For the text-containing cell, return its midpoint in (x, y) coordinate format. 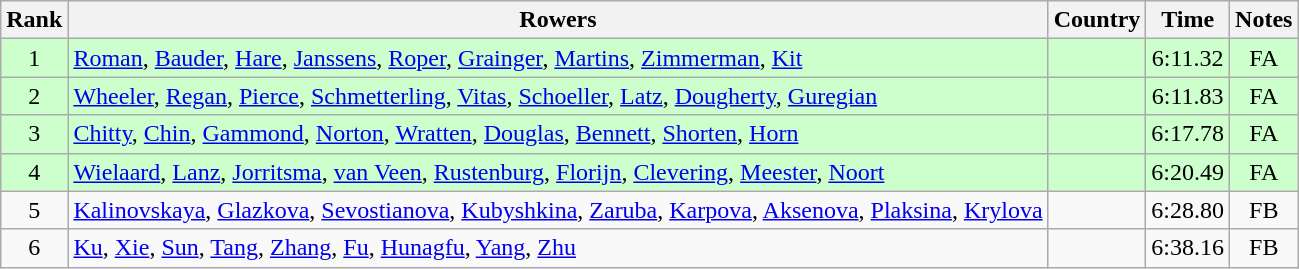
Rank (34, 20)
6 (34, 248)
3 (34, 134)
6:11.83 (1188, 96)
2 (34, 96)
Rowers (558, 20)
6:28.80 (1188, 210)
6:11.32 (1188, 58)
Notes (1264, 20)
6:38.16 (1188, 248)
Roman, Bauder, Hare, Janssens, Roper, Grainger, Martins, Zimmerman, Kit (558, 58)
1 (34, 58)
Ku, Xie, Sun, Tang, Zhang, Fu, Hunagfu, Yang, Zhu (558, 248)
Wheeler, Regan, Pierce, Schmetterling, Vitas, Schoeller, Latz, Dougherty, Guregian (558, 96)
Chitty, Chin, Gammond, Norton, Wratten, Douglas, Bennett, Shorten, Horn (558, 134)
Country (1097, 20)
Kalinovskaya, Glazkova, Sevostianova, Kubyshkina, Zaruba, Karpova, Aksenova, Plaksina, Krylova (558, 210)
6:17.78 (1188, 134)
4 (34, 172)
Time (1188, 20)
6:20.49 (1188, 172)
Wielaard, Lanz, Jorritsma, van Veen, Rustenburg, Florijn, Clevering, Meester, Noort (558, 172)
5 (34, 210)
